Search for the cell housing the specified text and yield its (X, Y) center coordinate. 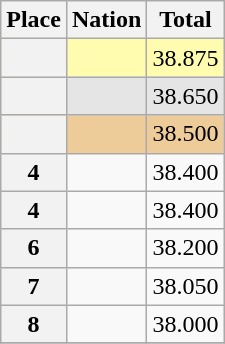
Total (186, 20)
6 (34, 248)
Nation (106, 20)
38.200 (186, 248)
38.875 (186, 58)
Place (34, 20)
7 (34, 286)
38.650 (186, 96)
8 (34, 324)
38.000 (186, 324)
38.050 (186, 286)
38.500 (186, 134)
